Return [x, y] of the center of cell containing provided text 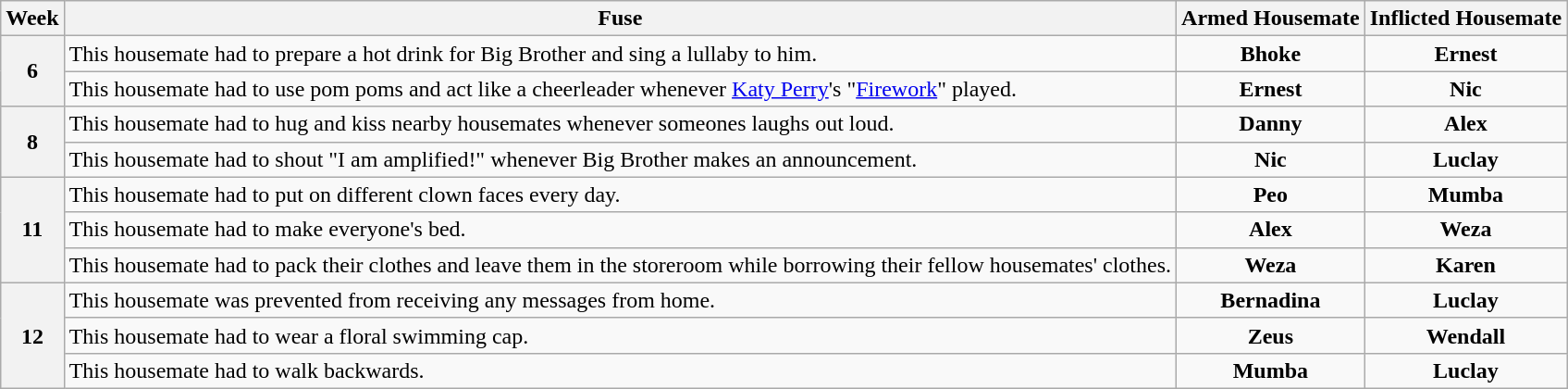
This housemate had to wear a floral swimming cap. [620, 335]
Inflicted Housemate [1465, 19]
Zeus [1271, 335]
Wendall [1465, 335]
Week [32, 19]
Armed Housemate [1271, 19]
8 [32, 142]
Bhoke [1271, 54]
12 [32, 335]
This housemate was prevented from receiving any messages from home. [620, 300]
11 [32, 230]
Karen [1465, 265]
This housemate had to make everyone's bed. [620, 230]
This housemate had to prepare a hot drink for Big Brother and sing a lullaby to him. [620, 54]
Danny [1271, 124]
Fuse [620, 19]
This housemate had to pack their clothes and leave them in the storeroom while borrowing their fellow housemates' clothes. [620, 265]
This housemate had to put on different clown faces every day. [620, 194]
Bernadina [1271, 300]
This housemate had to use pom poms and act like a cheerleader whenever Katy Perry's "Firework" played. [620, 89]
This housemate had to walk backwards. [620, 370]
Peo [1271, 194]
6 [32, 71]
This housemate had to hug and kiss nearby housemates whenever someones laughs out loud. [620, 124]
This housemate had to shout "I am amplified!" whenever Big Brother makes an announcement. [620, 159]
